From the cell containing the given text, extract its center point as [X, Y] coordinate. 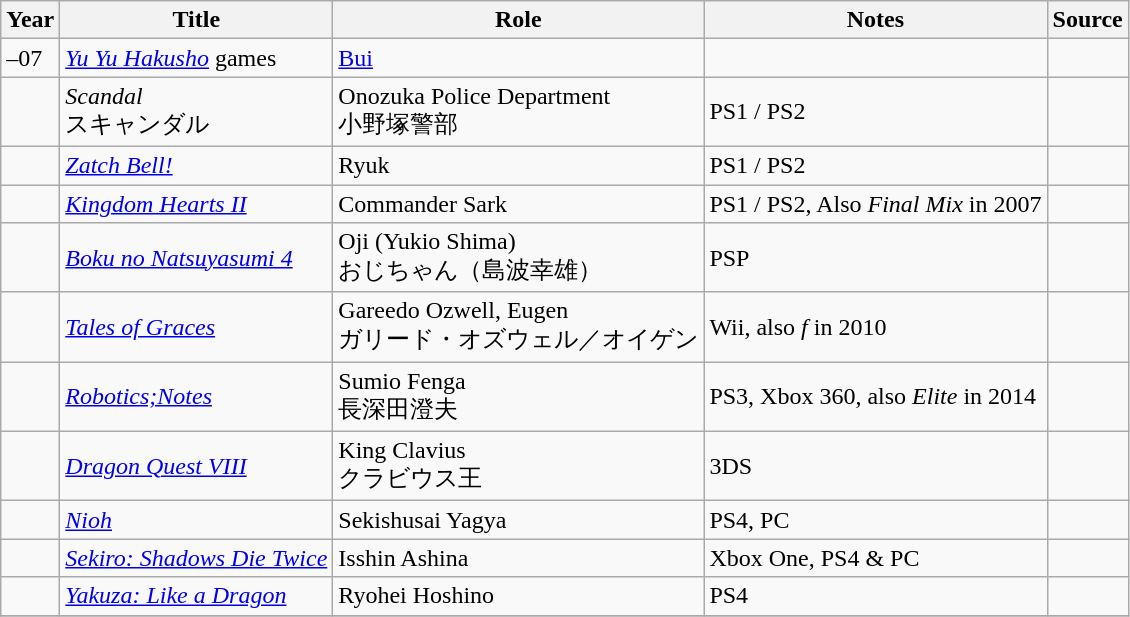
Zatch Bell! [196, 165]
Ryuk [518, 165]
Bui [518, 58]
Robotics;Notes [196, 397]
Sekiro: Shadows Die Twice [196, 558]
PS4, PC [876, 520]
PSP [876, 258]
Wii, also f in 2010 [876, 327]
Kingdom Hearts II [196, 203]
Dragon Quest VIII [196, 466]
Role [518, 20]
Year [30, 20]
Ryohei Hoshino [518, 596]
Yakuza: Like a Dragon [196, 596]
Boku no Natsuyasumi 4 [196, 258]
Commander Sark [518, 203]
Sekishusai Yagya [518, 520]
PS1 / PS2, Also Final Mix in 2007 [876, 203]
3DS [876, 466]
Source [1088, 20]
Oji (Yukio Shima)おじちゃん（島波幸雄） [518, 258]
Xbox One, PS4 & PC [876, 558]
King Claviusクラビウス王 [518, 466]
Isshin Ashina [518, 558]
PS3, Xbox 360, also Elite in 2014 [876, 397]
–07 [30, 58]
Notes [876, 20]
Title [196, 20]
Yu Yu Hakusho games [196, 58]
Onozuka Police Department小野塚警部 [518, 112]
Gareedo Ozwell, Eugenガリード・オズウェル／オイゲン [518, 327]
Sumio Fenga長深田澄夫 [518, 397]
PS4 [876, 596]
Tales of Graces [196, 327]
Nioh [196, 520]
Scandalスキャンダル [196, 112]
